Identify which cell holds the provided text, then report its (x, y) central coordinate. 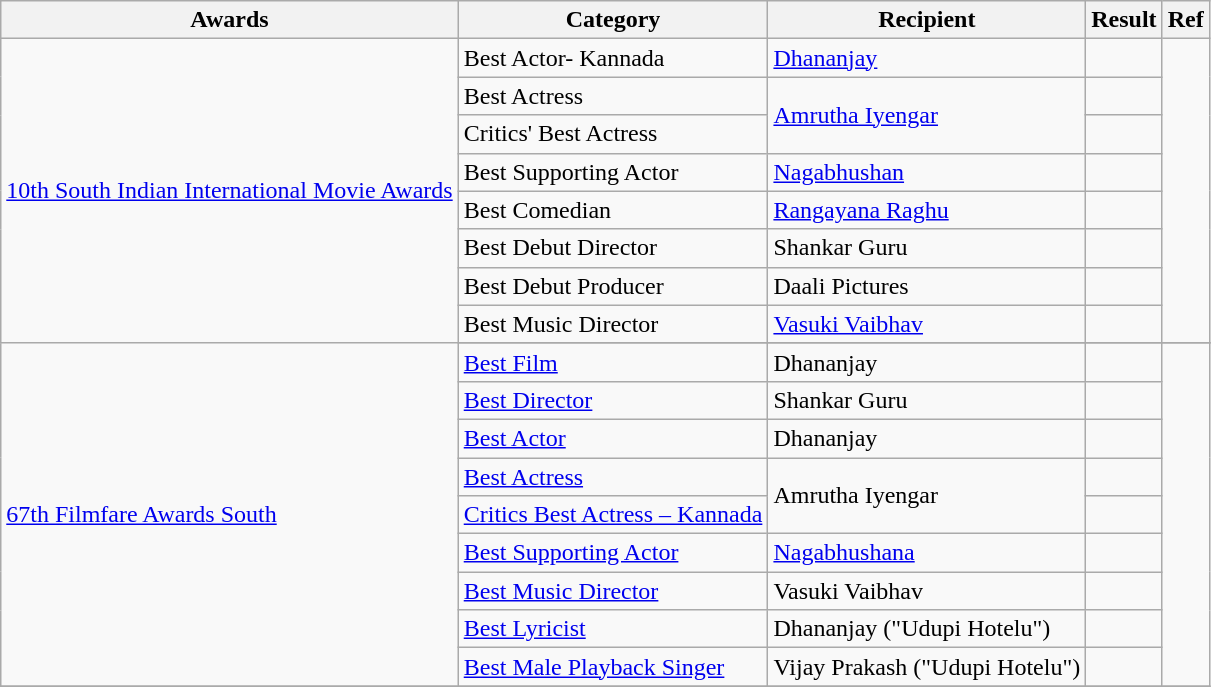
Best Male Playback Singer (613, 667)
Critics Best Actress – Kannada (613, 515)
Dhananjay ("Udupi Hotelu") (927, 629)
Nagabhushana (927, 553)
Rangayana Raghu (927, 210)
67th Filmfare Awards South (230, 514)
Awards (230, 20)
Best Comedian (613, 210)
Result (1124, 20)
Best Actor (613, 438)
Daali Pictures (927, 286)
Best Director (613, 400)
Critics' Best Actress (613, 134)
Ref (1186, 20)
Nagabhushan (927, 172)
Category (613, 20)
Vijay Prakash ("Udupi Hotelu") (927, 667)
Best Debut Producer (613, 286)
Best Lyricist (613, 629)
Recipient (927, 20)
Best Debut Director (613, 248)
10th South Indian International Movie Awards (230, 191)
Best Film (613, 362)
Best Actor- Kannada (613, 58)
